Scan for the cell matching the given text and deliver its (x, y) coordinate at center. 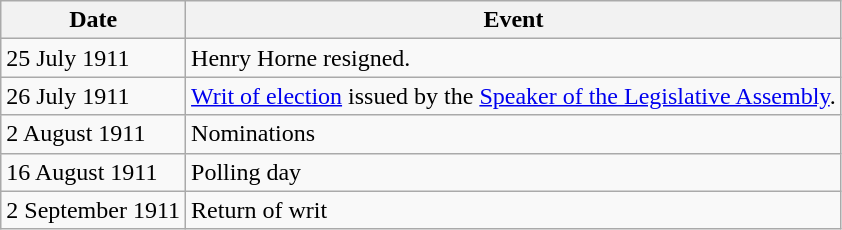
Nominations (514, 134)
2 September 1911 (94, 210)
Return of writ (514, 210)
2 August 1911 (94, 134)
16 August 1911 (94, 172)
Date (94, 20)
25 July 1911 (94, 58)
Event (514, 20)
Writ of election issued by the Speaker of the Legislative Assembly. (514, 96)
26 July 1911 (94, 96)
Henry Horne resigned. (514, 58)
Polling day (514, 172)
